Detect which cell encompasses the target text, then output its (X, Y) center coordinate. 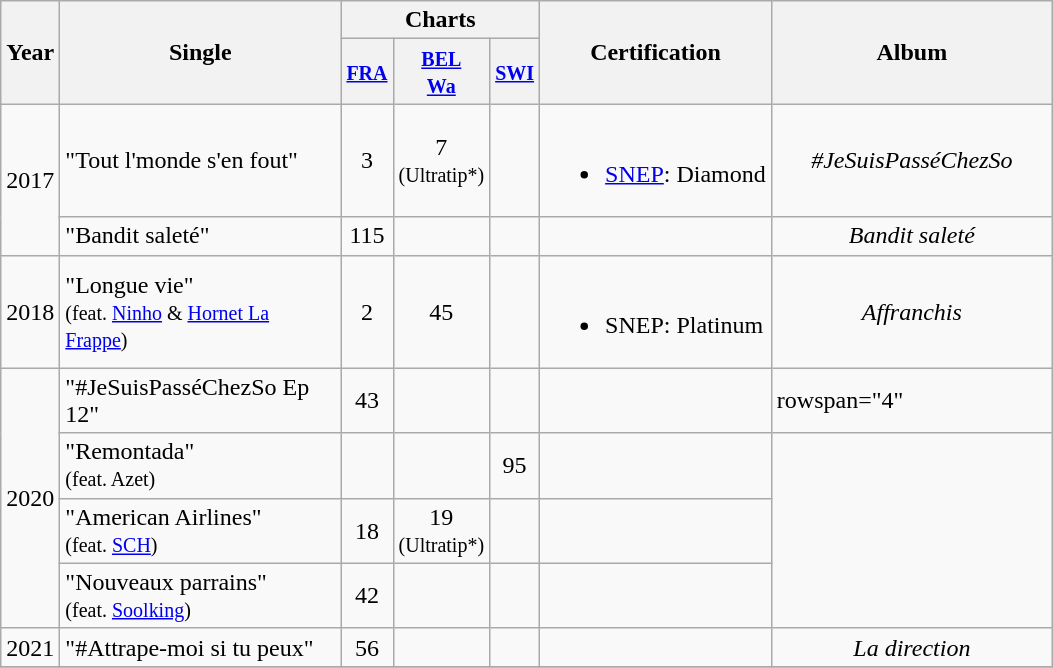
Single (200, 52)
"Bandit saleté" (200, 236)
BELWa (442, 72)
43 (367, 400)
2020 (30, 498)
SNEP: Platinum (656, 312)
"#Attrape-moi si tu peux" (200, 647)
7(Ultratip*) (442, 160)
Year (30, 52)
95 (515, 466)
2018 (30, 312)
SWI (515, 72)
2 (367, 312)
42 (367, 596)
rowspan="4" (912, 400)
"Longue vie"(feat. Ninho & Hornet La Frappe) (200, 312)
SNEP: Diamond (656, 160)
"American Airlines"(feat. SCH) (200, 530)
"Remontada"(feat. Azet) (200, 466)
"Nouveaux parrains"(feat. Soolking) (200, 596)
2021 (30, 647)
3 (367, 160)
56 (367, 647)
La direction (912, 647)
18 (367, 530)
Album (912, 52)
2017 (30, 180)
Bandit saleté (912, 236)
45 (442, 312)
"#JeSuisPasséChezSo Ep 12" (200, 400)
19(Ultratip*) (442, 530)
"Tout l'monde s'en fout" (200, 160)
#JeSuisPasséChezSo (912, 160)
Affranchis (912, 312)
Certification (656, 52)
FRA (367, 72)
115 (367, 236)
Charts (440, 20)
